Return the [x, y] coordinate for the center point of the cell that contains the specified text.  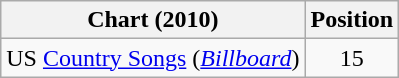
Chart (2010) [153, 20]
Position [352, 20]
US Country Songs (Billboard) [153, 58]
15 [352, 58]
